For the text-containing cell, return its midpoint in (X, Y) coordinate format. 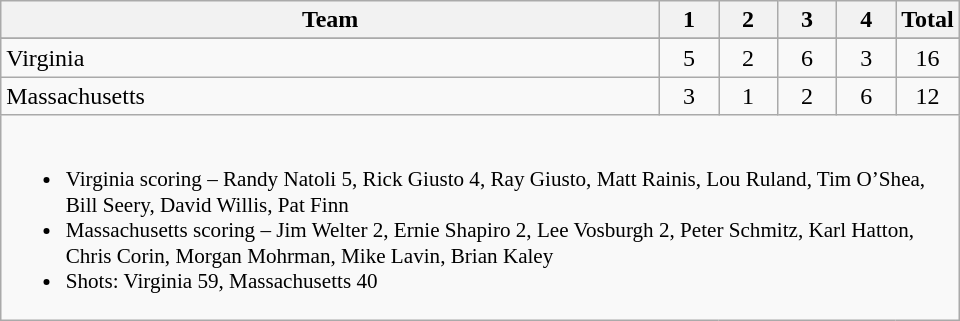
5 (688, 58)
16 (928, 58)
Total (928, 20)
Massachusetts (330, 96)
12 (928, 96)
Virginia (330, 58)
Team (330, 20)
4 (866, 20)
